Identify which cell holds the provided text, then report its (X, Y) central coordinate. 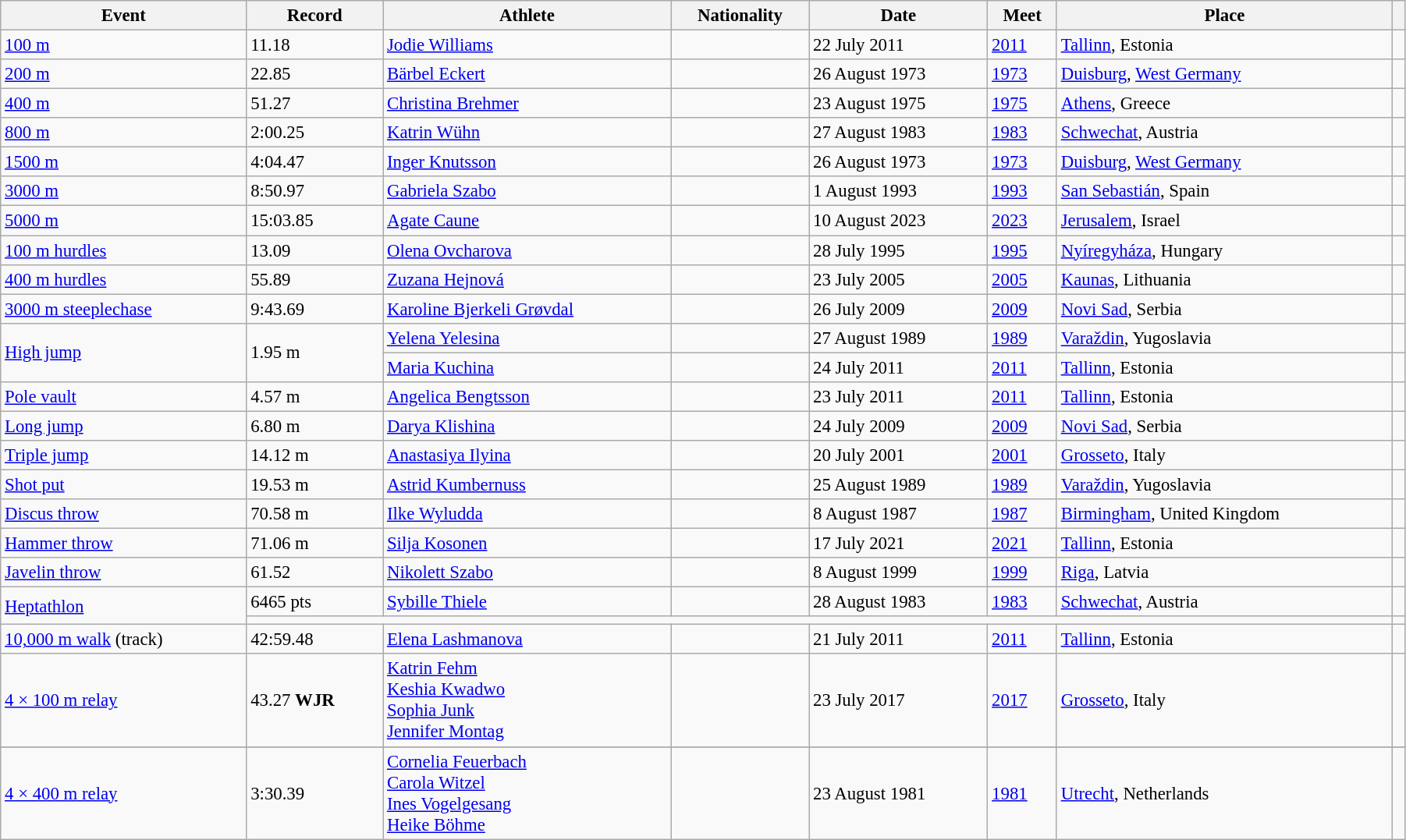
Nationality (740, 16)
100 m (123, 45)
Utrecht, Netherlands (1224, 792)
19.53 m (315, 484)
4 × 100 m relay (123, 700)
20 July 2001 (899, 455)
1981 (1022, 792)
23 August 1975 (899, 104)
Hammer throw (123, 544)
Athlete (527, 16)
6465 pts (315, 602)
Karoline Bjerkeli Grøvdal (527, 309)
Olena Ovcharova (527, 250)
Long jump (123, 426)
Jerusalem, Israel (1224, 221)
14.12 m (315, 455)
11.18 (315, 45)
Maria Kuchina (527, 367)
1987 (1022, 514)
2021 (1022, 544)
22.85 (315, 74)
400 m hurdles (123, 279)
Discus throw (123, 514)
High jump (123, 353)
Katrin Wühn (527, 133)
Jodie Williams (527, 45)
26 July 2009 (899, 309)
San Sebastián, Spain (1224, 191)
Angelica Bengtsson (527, 397)
Record (315, 16)
3000 m steeplechase (123, 309)
Bärbel Eckert (527, 74)
1993 (1022, 191)
Silja Kosonen (527, 544)
8 August 1987 (899, 514)
Nikolett Szabo (527, 572)
23 July 2011 (899, 397)
25 August 1989 (899, 484)
Yelena Yelesina (527, 338)
8 August 1999 (899, 572)
17 July 2021 (899, 544)
55.89 (315, 279)
Astrid Kumbernuss (527, 484)
24 July 2011 (899, 367)
24 July 2009 (899, 426)
Athens, Greece (1224, 104)
Katrin FehmKeshia KwadwoSophia JunkJennifer Montag (527, 700)
71.06 m (315, 544)
100 m hurdles (123, 250)
Inger Knutsson (527, 162)
6.80 m (315, 426)
Meet (1022, 16)
Anastasiya Ilyina (527, 455)
Pole vault (123, 397)
Christina Brehmer (527, 104)
800 m (123, 133)
28 August 1983 (899, 602)
4 × 400 m relay (123, 792)
1.95 m (315, 353)
43.27 WJR (315, 700)
Heptathlon (123, 606)
Gabriela Szabo (527, 191)
Triple jump (123, 455)
Shot put (123, 484)
3:30.39 (315, 792)
Date (899, 16)
10 August 2023 (899, 221)
9:43.69 (315, 309)
4:04.47 (315, 162)
28 July 1995 (899, 250)
21 July 2011 (899, 640)
Place (1224, 16)
Darya Klishina (527, 426)
2001 (1022, 455)
Kaunas, Lithuania (1224, 279)
27 August 1983 (899, 133)
Agate Caune (527, 221)
23 July 2005 (899, 279)
1 August 1993 (899, 191)
13.09 (315, 250)
Nyíregyháza, Hungary (1224, 250)
27 August 1989 (899, 338)
51.27 (315, 104)
Javelin throw (123, 572)
15:03.85 (315, 221)
8:50.97 (315, 191)
22 July 2011 (899, 45)
Event (123, 16)
Zuzana Hejnová (527, 279)
42:59.48 (315, 640)
1500 m (123, 162)
1999 (1022, 572)
200 m (123, 74)
400 m (123, 104)
2017 (1022, 700)
Riga, Latvia (1224, 572)
61.52 (315, 572)
10,000 m walk (track) (123, 640)
Elena Lashmanova (527, 640)
2005 (1022, 279)
2:00.25 (315, 133)
23 July 2017 (899, 700)
1995 (1022, 250)
3000 m (123, 191)
Sybille Thiele (527, 602)
2023 (1022, 221)
5000 m (123, 221)
Birmingham, United Kingdom (1224, 514)
Cornelia FeuerbachCarola WitzelInes VogelgesangHeike Böhme (527, 792)
23 August 1981 (899, 792)
70.58 m (315, 514)
1975 (1022, 104)
Ilke Wyludda (527, 514)
4.57 m (315, 397)
